Provide the [X, Y] coordinate of the cell's center where the given text is located.  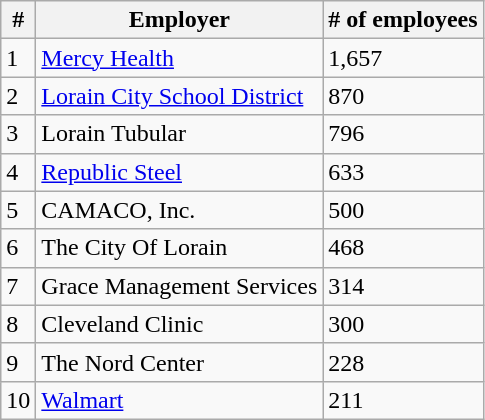
Grace Management Services [180, 286]
1,657 [403, 58]
228 [403, 362]
468 [403, 248]
Lorain City School District [180, 96]
The City Of Lorain [180, 248]
2 [18, 96]
3 [18, 134]
Employer [180, 20]
Cleveland Clinic [180, 324]
4 [18, 172]
8 [18, 324]
CAMACO, Inc. [180, 210]
Republic Steel [180, 172]
The Nord Center [180, 362]
10 [18, 400]
# of employees [403, 20]
7 [18, 286]
300 [403, 324]
Lorain Tubular [180, 134]
500 [403, 210]
211 [403, 400]
633 [403, 172]
1 [18, 58]
9 [18, 362]
# [18, 20]
870 [403, 96]
6 [18, 248]
Mercy Health [180, 58]
314 [403, 286]
5 [18, 210]
796 [403, 134]
Walmart [180, 400]
